Pinpoint the cell where the given text exists, returning its [x, y] midpoint coordinate. 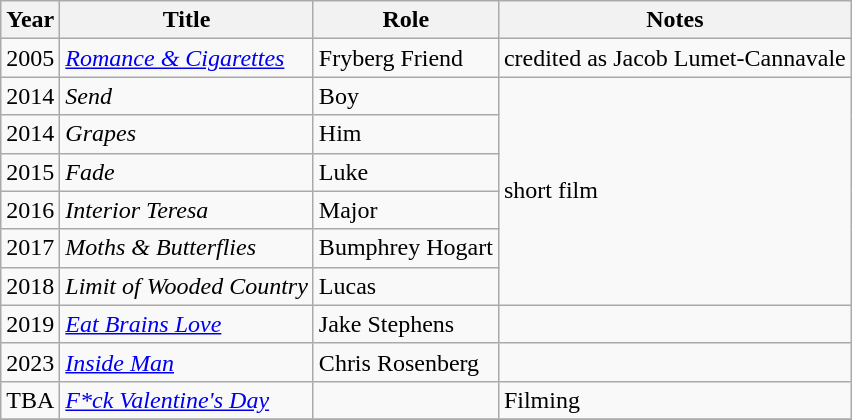
2023 [30, 362]
Jake Stephens [406, 324]
F*ck Valentine's Day [187, 400]
2015 [30, 172]
Bumphrey Hogart [406, 248]
Year [30, 20]
Interior Teresa [187, 210]
Inside Man [187, 362]
credited as Jacob Lumet-Cannavale [674, 58]
Grapes [187, 134]
Romance & Cigarettes [187, 58]
short film [674, 191]
2005 [30, 58]
Chris Rosenberg [406, 362]
Boy [406, 96]
Notes [674, 20]
Luke [406, 172]
2017 [30, 248]
Limit of Wooded Country [187, 286]
Him [406, 134]
Eat Brains Love [187, 324]
Title [187, 20]
Fade [187, 172]
Moths & Butterflies [187, 248]
Filming [674, 400]
2019 [30, 324]
Send [187, 96]
2018 [30, 286]
Major [406, 210]
Fryberg Friend [406, 58]
TBA [30, 400]
Role [406, 20]
2016 [30, 210]
Lucas [406, 286]
